Output the [X, Y] coordinate of the center of the cell containing the given text.  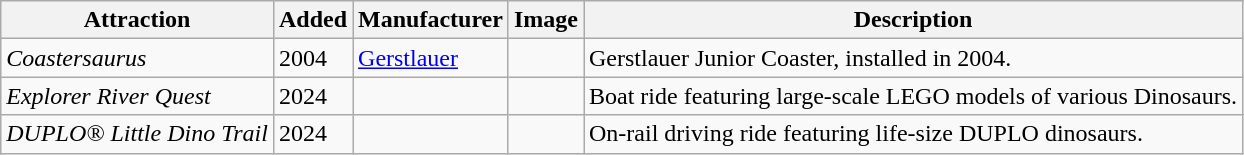
On-rail driving ride featuring life-size DUPLO dinosaurs. [914, 134]
Manufacturer [431, 20]
DUPLO® Little Dino Trail [138, 134]
Coastersaurus [138, 58]
2004 [312, 58]
Gerstlauer Junior Coaster, installed in 2004. [914, 58]
Gerstlauer [431, 58]
Boat ride featuring large-scale LEGO models of various Dinosaurs. [914, 96]
Image [546, 20]
Description [914, 20]
Added [312, 20]
Attraction [138, 20]
Explorer River Quest [138, 96]
